Capture the cell that displays the provided text and extract its [x, y] central coordinate. 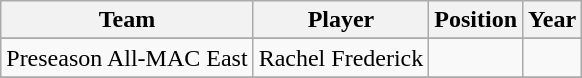
Position [476, 20]
Preseason All-MAC East [127, 58]
Player [341, 20]
Year [552, 20]
Team [127, 20]
Rachel Frederick [341, 58]
